Capture the cell that displays the provided text and extract its [X, Y] central coordinate. 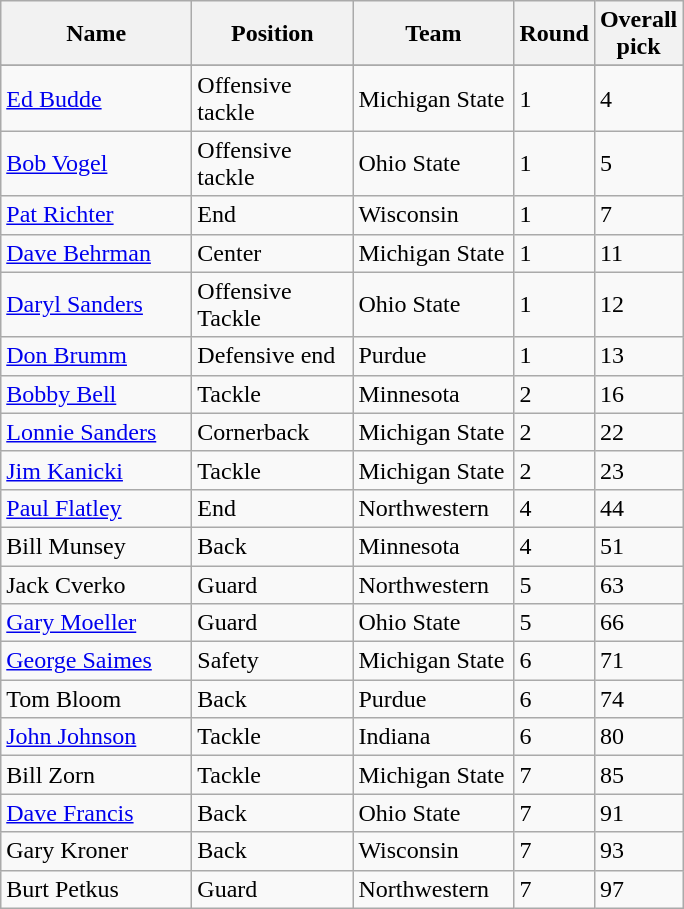
Jim Kanicki [96, 470]
Position [272, 34]
Team [434, 34]
Dave Francis [96, 813]
91 [638, 813]
22 [638, 432]
63 [638, 585]
Tom Bloom [96, 699]
Center [272, 253]
Gary Kroner [96, 851]
Cornerback [272, 432]
Gary Moeller [96, 623]
80 [638, 737]
George Saimes [96, 661]
71 [638, 661]
93 [638, 851]
12 [638, 304]
Paul Flatley [96, 508]
Indiana [434, 737]
Offensive Tackle [272, 304]
Dave Behrman [96, 253]
Bob Vogel [96, 164]
Don Brumm [96, 356]
85 [638, 775]
Burt Petkus [96, 889]
13 [638, 356]
11 [638, 253]
Bill Zorn [96, 775]
John Johnson [96, 737]
Ed Budde [96, 98]
Safety [272, 661]
44 [638, 508]
Bobby Bell [96, 394]
66 [638, 623]
Name [96, 34]
16 [638, 394]
Daryl Sanders [96, 304]
Lonnie Sanders [96, 432]
97 [638, 889]
Pat Richter [96, 215]
23 [638, 470]
Bill Munsey [96, 546]
74 [638, 699]
Jack Cverko [96, 585]
51 [638, 546]
Defensive end [272, 356]
Overall pick [638, 34]
Round [554, 34]
